Provide the (X, Y) coordinate of the cell's center where the given text is located.  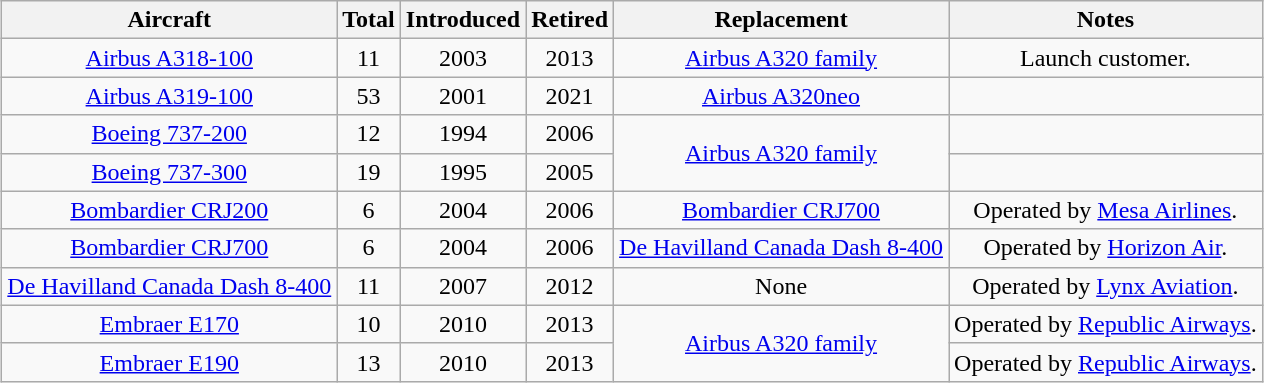
Introduced (462, 20)
2001 (462, 96)
53 (369, 96)
2007 (462, 286)
2005 (570, 172)
Boeing 737-200 (170, 134)
None (782, 286)
2021 (570, 96)
Retired (570, 20)
Operated by Mesa Airlines. (1106, 210)
Boeing 737-300 (170, 172)
2003 (462, 58)
1995 (462, 172)
Total (369, 20)
1994 (462, 134)
Airbus A319-100 (170, 96)
19 (369, 172)
Notes (1106, 20)
Operated by Lynx Aviation. (1106, 286)
Operated by Horizon Air. (1106, 248)
Embraer E190 (170, 362)
Launch customer. (1106, 58)
Airbus A320neo (782, 96)
10 (369, 324)
Replacement (782, 20)
2012 (570, 286)
Airbus A318-100 (170, 58)
12 (369, 134)
Bombardier CRJ200 (170, 210)
Embraer E170 (170, 324)
13 (369, 362)
Aircraft (170, 20)
